Return (x, y) of the center of cell containing provided text 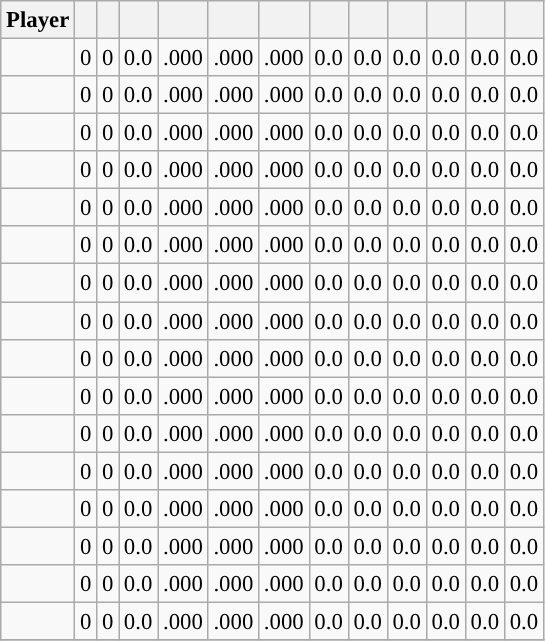
Player (38, 20)
